Identify which cell holds the provided text, then report its [X, Y] central coordinate. 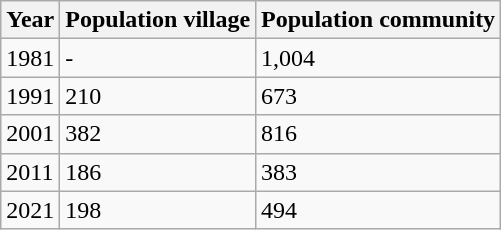
382 [158, 134]
2011 [30, 172]
816 [378, 134]
1991 [30, 96]
Population village [158, 20]
Population community [378, 20]
2001 [30, 134]
1,004 [378, 58]
673 [378, 96]
198 [158, 210]
494 [378, 210]
210 [158, 96]
1981 [30, 58]
186 [158, 172]
- [158, 58]
2021 [30, 210]
383 [378, 172]
Year [30, 20]
